Output the (X, Y) coordinate of the center of the cell containing the given text.  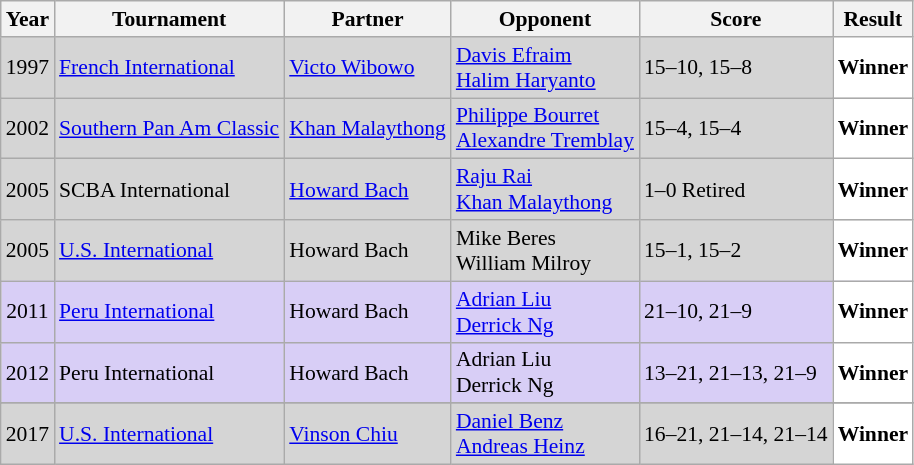
Partner (368, 19)
2017 (28, 434)
Victo Wibowo (368, 68)
2011 (28, 312)
1–0 Retired (736, 190)
Southern Pan Am Classic (169, 128)
Year (28, 19)
SCBA International (169, 190)
Opponent (545, 19)
Philippe Bourret Alexandre Tremblay (545, 128)
2002 (28, 128)
Khan Malaythong (368, 128)
15–10, 15–8 (736, 68)
Daniel Benz Andreas Heinz (545, 434)
Mike Beres William Milroy (545, 250)
French International (169, 68)
Tournament (169, 19)
21–10, 21–9 (736, 312)
16–21, 21–14, 21–14 (736, 434)
Raju Rai Khan Malaythong (545, 190)
1997 (28, 68)
13–21, 21–13, 21–9 (736, 372)
2012 (28, 372)
Score (736, 19)
Vinson Chiu (368, 434)
15–1, 15–2 (736, 250)
15–4, 15–4 (736, 128)
Result (874, 19)
Davis Efraim Halim Haryanto (545, 68)
